Extract the (x, y) coordinate from the center of the cell holding the provided text.  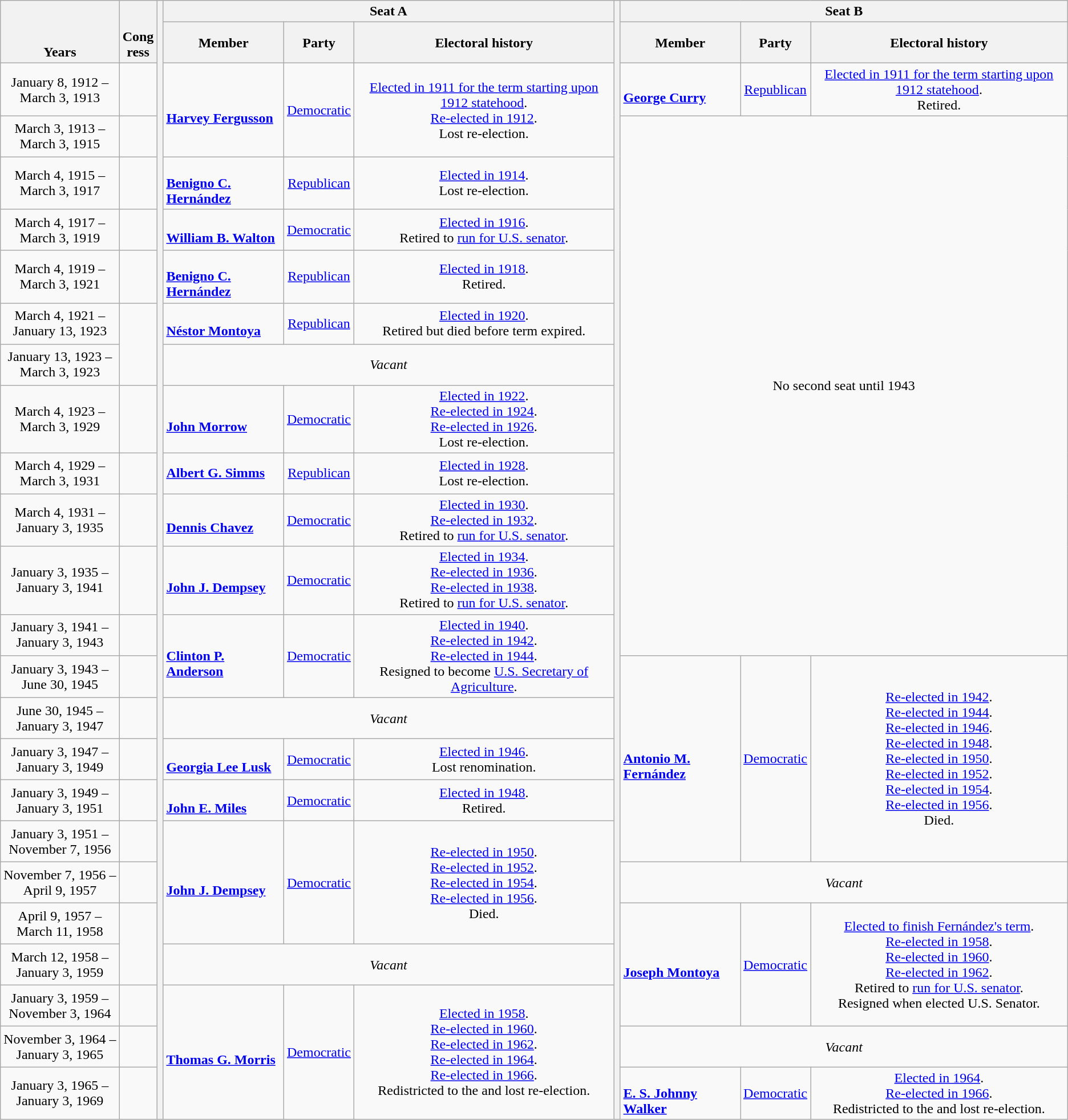
January 8, 1912 –March 3, 1913 (60, 90)
Elected in 1914.Lost re-election. (484, 183)
Elected in 1930.Re-elected in 1932.Retired to run for U.S. senator. (484, 520)
John E. Miles (224, 800)
Seat B (844, 11)
March 12, 1958 –January 3, 1959 (60, 964)
Re-elected in 1950.Re-elected in 1952.Re-elected in 1954.Re-elected in 1956.Died. (484, 882)
Seat A (389, 11)
January 3, 1965 –January 3, 1969 (60, 1093)
Elected in 1920.Retired but died before term expired. (484, 323)
Elected in 1916.Retired to run for U.S. senator. (484, 230)
March 4, 1917 –March 3, 1919 (60, 230)
Elected in 1964.Re-elected in 1966.Redistricted to the and lost re-election. (939, 1093)
January 3, 1935 –January 3, 1941 (60, 581)
Elected in 1922.Re-elected in 1924.Re-elected in 1926.Lost re-election. (484, 419)
George Curry (680, 90)
March 4, 1931 –January 3, 1935 (60, 520)
January 3, 1947 –January 3, 1949 (60, 759)
No second seat until 1943 (844, 385)
January 3, 1943 –June 30, 1945 (60, 676)
Antonio M. Fernández (680, 758)
March 3, 1913 –March 3, 1915 (60, 136)
March 4, 1921 –January 13, 1923 (60, 323)
March 4, 1923 –March 3, 1929 (60, 419)
March 4, 1915 –March 3, 1917 (60, 183)
November 7, 1956 –April 9, 1957 (60, 882)
Elected in 1911 for the term starting upon 1912 statehood.Re-elected in 1912.Lost re-election. (484, 110)
Congress (138, 32)
Elected in 1940.Re-elected in 1942.Re-elected in 1944.Resigned to become U.S. Secretary of Agriculture. (484, 656)
March 4, 1929 –March 3, 1931 (60, 473)
Elected in 1948.Retired. (484, 800)
Clinton P. Anderson (224, 656)
Years (60, 32)
William B. Walton (224, 230)
March 4, 1919 –March 3, 1921 (60, 277)
November 3, 1964 –January 3, 1965 (60, 1046)
Dennis Chavez (224, 520)
Elected in 1911 for the term starting upon 1912 statehood.Retired. (939, 90)
Elected in 1958.Re-elected in 1960.Re-elected in 1962.Re-elected in 1964.Re-elected in 1966.Redistricted to the and lost re-election. (484, 1052)
John Morrow (224, 419)
January 13, 1923 –March 3, 1923 (60, 364)
January 3, 1959 –November 3, 1964 (60, 1005)
January 3, 1941 –January 3, 1943 (60, 635)
Elected in 1946.Lost renomination. (484, 759)
Néstor Montoya (224, 323)
April 9, 1957 –March 11, 1958 (60, 923)
June 30, 1945 –January 3, 1947 (60, 718)
Elected in 1918.Retired. (484, 277)
January 3, 1951 –November 7, 1956 (60, 841)
January 3, 1949 –January 3, 1951 (60, 800)
Elected in 1928.Lost re-election. (484, 473)
Joseph Montoya (680, 964)
Thomas G. Morris (224, 1052)
Elected in 1934.Re-elected in 1936.Re-elected in 1938.Retired to run for U.S. senator. (484, 581)
Harvey Fergusson (224, 110)
Albert G. Simms (224, 473)
E. S. Johnny Walker (680, 1093)
Georgia Lee Lusk (224, 759)
